Scan for the cell matching the given text and deliver its [x, y] coordinate at center. 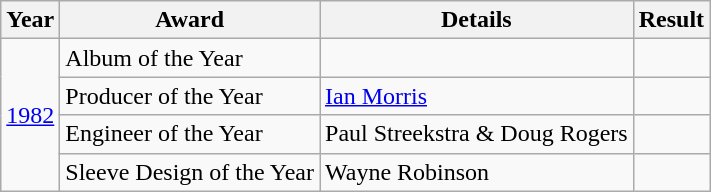
Ian Morris [477, 96]
Details [477, 20]
Engineer of the Year [190, 134]
Award [190, 20]
1982 [30, 115]
Producer of the Year [190, 96]
Year [30, 20]
Sleeve Design of the Year [190, 172]
Paul Streekstra & Doug Rogers [477, 134]
Result [671, 20]
Wayne Robinson [477, 172]
Album of the Year [190, 58]
